Capture the cell that displays the provided text and extract its (X, Y) central coordinate. 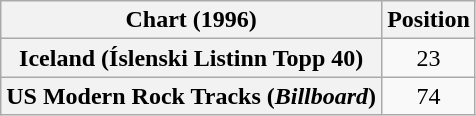
Position (429, 20)
23 (429, 58)
US Modern Rock Tracks (Billboard) (192, 96)
Chart (1996) (192, 20)
74 (429, 96)
Iceland (Íslenski Listinn Topp 40) (192, 58)
